Detect which cell encompasses the target text, then output its [x, y] center coordinate. 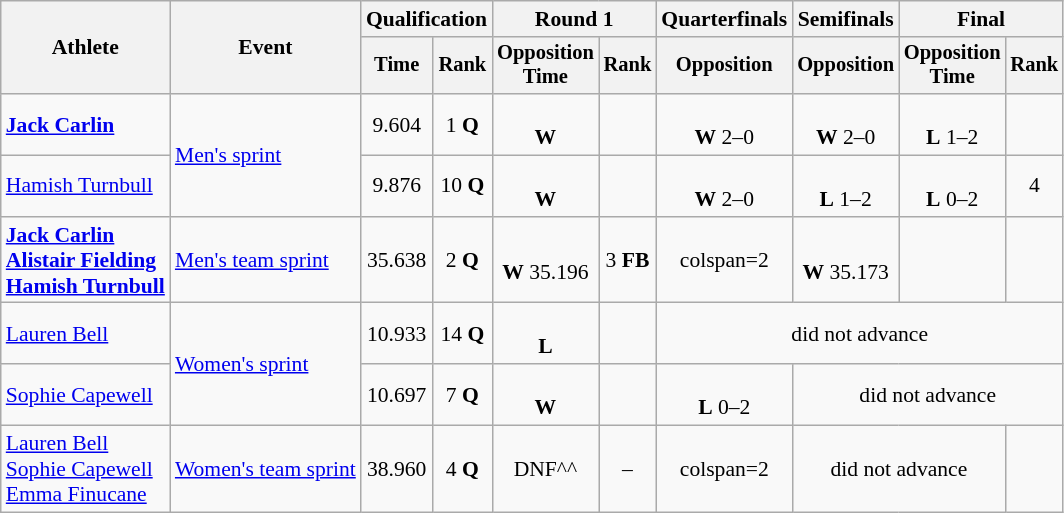
Final [981, 19]
Event [266, 48]
7 Q [463, 394]
1 Q [463, 124]
Round 1 [574, 19]
Semifinals [846, 19]
2 Q [463, 260]
Quarterfinals [724, 19]
Sophie Capewell [86, 394]
3 FB [628, 260]
14 Q [463, 334]
4 [1034, 186]
9.604 [397, 124]
Lauren Bell [86, 334]
Qualification [426, 19]
Time [397, 66]
10 Q [463, 186]
Women's sprint [266, 364]
Jack CarlinAlistair FieldingHamish Turnbull [86, 260]
35.638 [397, 260]
38.960 [397, 470]
Athlete [86, 48]
L [546, 334]
Lauren BellSophie CapewellEmma Finucane [86, 470]
Women's team sprint [266, 470]
Jack Carlin [86, 124]
9.876 [397, 186]
– [628, 470]
Men's team sprint [266, 260]
W 35.196 [546, 260]
10.933 [397, 334]
DNF^^ [546, 470]
10.697 [397, 394]
Hamish Turnbull [86, 186]
W 35.173 [846, 260]
4 Q [463, 470]
Men's sprint [266, 155]
